Capture the cell that displays the provided text and extract its [x, y] central coordinate. 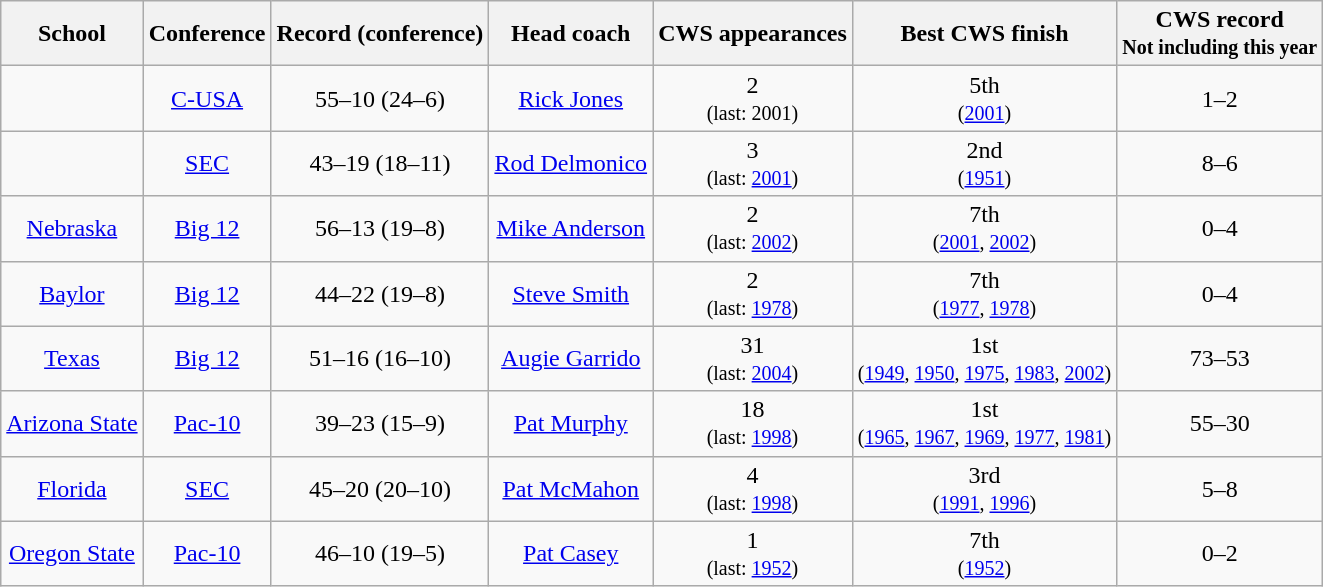
45–20 (20–10) [380, 488]
Arizona State [72, 424]
4(last: 1998) [753, 488]
55–30 [1220, 424]
Head coach [571, 34]
46–10 (19–5) [380, 554]
7th(1977, 1978) [984, 294]
1st(1949, 1950, 1975, 1983, 2002) [984, 358]
5–8 [1220, 488]
56–13 (19–8) [380, 228]
Pat Murphy [571, 424]
44–22 (19–8) [380, 294]
Nebraska [72, 228]
Mike Anderson [571, 228]
73–53 [1220, 358]
43–19 (18–11) [380, 164]
18(last: 1998) [753, 424]
Augie Garrido [571, 358]
7th(2001, 2002) [984, 228]
2nd(1951) [984, 164]
55–10 (24–6) [380, 98]
Record (conference) [380, 34]
Pat Casey [571, 554]
Pat McMahon [571, 488]
CWS recordNot including this year [1220, 34]
7th(1952) [984, 554]
Rod Delmonico [571, 164]
1(last: 1952) [753, 554]
8–6 [1220, 164]
1st(1965, 1967, 1969, 1977, 1981) [984, 424]
Conference [207, 34]
5th(2001) [984, 98]
39–23 (15–9) [380, 424]
3rd(1991, 1996) [984, 488]
Rick Jones [571, 98]
51–16 (16–10) [380, 358]
Baylor [72, 294]
Oregon State [72, 554]
3(last: 2001) [753, 164]
C-USA [207, 98]
2(last: 2002) [753, 228]
0–2 [1220, 554]
School [72, 34]
2(last: 2001) [753, 98]
Texas [72, 358]
Steve Smith [571, 294]
1–2 [1220, 98]
Florida [72, 488]
2(last: 1978) [753, 294]
31(last: 2004) [753, 358]
CWS appearances [753, 34]
Best CWS finish [984, 34]
